Identify which cell holds the provided text, then report its (x, y) central coordinate. 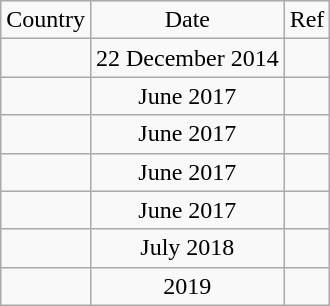
Date (187, 20)
Ref (307, 20)
22 December 2014 (187, 58)
2019 (187, 286)
July 2018 (187, 248)
Country (46, 20)
